Find where the given text appears and provide that cell's center as (x, y) coordinate. 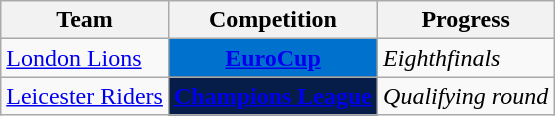
Champions League (272, 96)
Progress (466, 20)
Team (85, 20)
Eighthfinals (466, 58)
Leicester Riders (85, 96)
Competition (272, 20)
EuroCup (272, 58)
London Lions (85, 58)
Qualifying round (466, 96)
